Pinpoint the cell where the given text exists, returning its (x, y) midpoint coordinate. 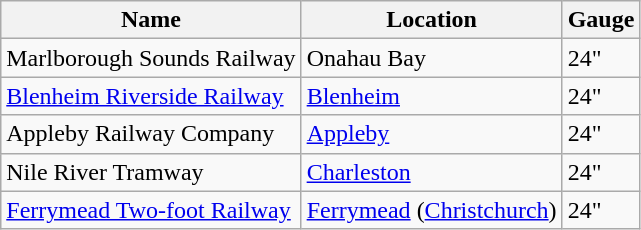
Nile River Tramway (151, 172)
Ferrymead (Christchurch) (432, 210)
Ferrymead Two-foot Railway (151, 210)
Marlborough Sounds Railway (151, 58)
Appleby Railway Company (151, 134)
Blenheim Riverside Railway (151, 96)
Location (432, 20)
Onahau Bay (432, 58)
Gauge (601, 20)
Name (151, 20)
Charleston (432, 172)
Blenheim (432, 96)
Appleby (432, 134)
